Locate the cell with the specified text and output its (X, Y) center coordinate. 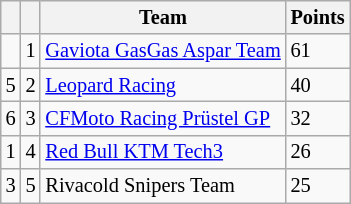
CFMoto Racing Prüstel GP (162, 118)
26 (318, 152)
61 (318, 51)
Gaviota GasGas Aspar Team (162, 51)
Team (162, 17)
6 (11, 118)
2 (31, 85)
4 (31, 152)
Points (318, 17)
25 (318, 186)
32 (318, 118)
40 (318, 85)
Rivacold Snipers Team (162, 186)
Red Bull KTM Tech3 (162, 152)
Leopard Racing (162, 85)
